Find where the given text appears and provide that cell's center as (x, y) coordinate. 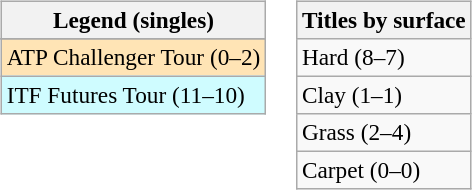
Titles by surface (384, 20)
Carpet (0–0) (384, 171)
ITF Futures Tour (11–10) (133, 95)
Grass (2–4) (384, 133)
Hard (8–7) (384, 57)
Legend (singles) (133, 20)
Clay (1–1) (384, 95)
ATP Challenger Tour (0–2) (133, 57)
